Pinpoint the cell where the given text exists, returning its (x, y) midpoint coordinate. 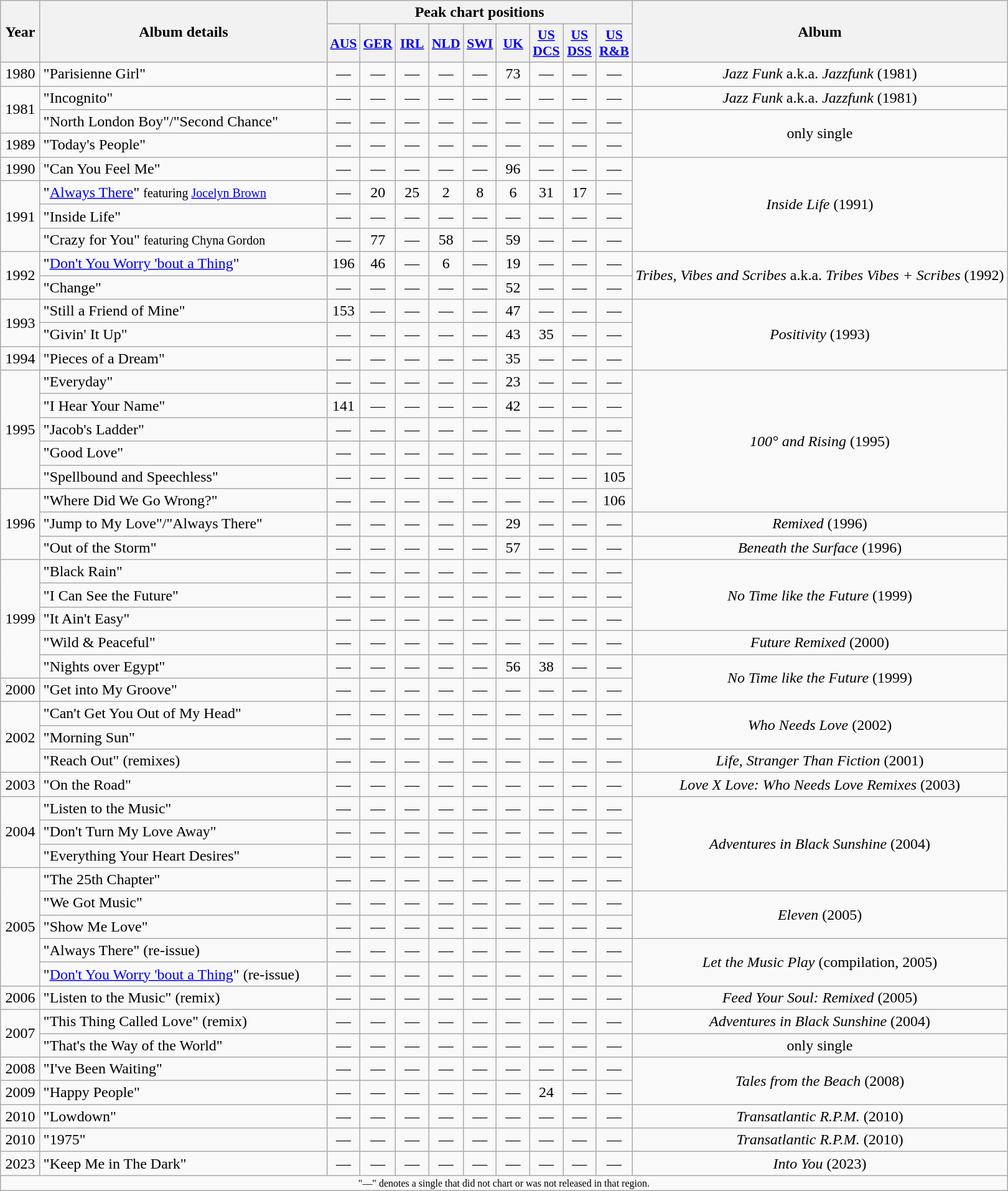
"Everything Your Heart Desires" (183, 856)
"Change" (183, 287)
29 (513, 524)
38 (546, 666)
1994 (21, 358)
20 (378, 192)
"Crazy for You" featuring Chyna Gordon (183, 240)
UK (513, 44)
59 (513, 240)
"North London Boy"/"Second Chance" (183, 121)
52 (513, 287)
"Wild & Peaceful" (183, 642)
"On the Road" (183, 785)
43 (513, 335)
"I've Been Waiting" (183, 1069)
2008 (21, 1069)
"I Hear Your Name" (183, 406)
141 (343, 406)
GER (378, 44)
2003 (21, 785)
2002 (21, 737)
23 (513, 382)
"Black Rain" (183, 571)
47 (513, 311)
2007 (21, 1033)
31 (546, 192)
"Lowdown" (183, 1116)
2006 (21, 997)
1996 (21, 524)
Future Remixed (2000) (820, 642)
1990 (21, 169)
Tales from the Beach (2008) (820, 1081)
Positivity (1993) (820, 335)
"Can't Get You Out of My Head" (183, 714)
"Can You Feel Me" (183, 169)
"Jacob's Ladder" (183, 429)
1991 (21, 216)
42 (513, 406)
46 (378, 263)
77 (378, 240)
2000 (21, 690)
"Spellbound and Speechless" (183, 477)
"Good Love" (183, 453)
Love X Love: Who Needs Love Remixes (2003) (820, 785)
196 (343, 263)
US DSS (580, 44)
Peak chart positions (479, 12)
"Don't You Worry 'bout a Thing" (re-issue) (183, 974)
2004 (21, 832)
US DCS (546, 44)
"This Thing Called Love" (remix) (183, 1021)
"Show Me Love" (183, 927)
"Morning Sun" (183, 737)
"I Can See the Future" (183, 595)
Who Needs Love (2002) (820, 726)
"Keep Me in The Dark" (183, 1164)
Album details (183, 31)
Album (820, 31)
1999 (21, 619)
8 (480, 192)
2005 (21, 927)
2009 (21, 1093)
"1975" (183, 1140)
Life, Stranger Than Fiction (2001) (820, 761)
106 (614, 500)
100° and Rising (1995) (820, 441)
24 (546, 1093)
"Don't You Worry 'bout a Thing" (183, 263)
"We Got Music" (183, 903)
"Always There" (re-issue) (183, 950)
IRL (412, 44)
Inside Life (1991) (820, 204)
73 (513, 74)
"Nights over Egypt" (183, 666)
"Reach Out" (remixes) (183, 761)
"—" denotes a single that did not chart or was not released in that region. (504, 1183)
"Everyday" (183, 382)
19 (513, 263)
Let the Music Play (compilation, 2005) (820, 962)
"Listen to the Music" (183, 808)
"Today's People" (183, 145)
1992 (21, 275)
1989 (21, 145)
"Get into My Groove" (183, 690)
Year (21, 31)
SWI (480, 44)
"Happy People" (183, 1093)
Remixed (1996) (820, 524)
AUS (343, 44)
1981 (21, 110)
Eleven (2005) (820, 915)
105 (614, 477)
153 (343, 311)
"Out of the Storm" (183, 548)
"Where Did We Go Wrong?" (183, 500)
1995 (21, 429)
"Listen to the Music" (remix) (183, 997)
2023 (21, 1164)
Into You (2023) (820, 1164)
"Inside Life" (183, 216)
"The 25th Chapter" (183, 879)
"It Ain't Easy" (183, 619)
Beneath the Surface (1996) (820, 548)
US R&B (614, 44)
17 (580, 192)
2 (446, 192)
57 (513, 548)
Feed Your Soul: Remixed (2005) (820, 997)
NLD (446, 44)
"Always There" featuring Jocelyn Brown (183, 192)
"Jump to My Love"/"Always There" (183, 524)
1993 (21, 323)
Tribes, Vibes and Scribes a.k.a. Tribes Vibes + Scribes (1992) (820, 275)
58 (446, 240)
1980 (21, 74)
"Don't Turn My Love Away" (183, 832)
"That's the Way of the World" (183, 1045)
"Pieces of a Dream" (183, 358)
"Still a Friend of Mine" (183, 311)
96 (513, 169)
25 (412, 192)
"Givin' It Up" (183, 335)
"Incognito" (183, 98)
56 (513, 666)
"Parisienne Girl" (183, 74)
